Detect which cell encompasses the target text, then output its [x, y] center coordinate. 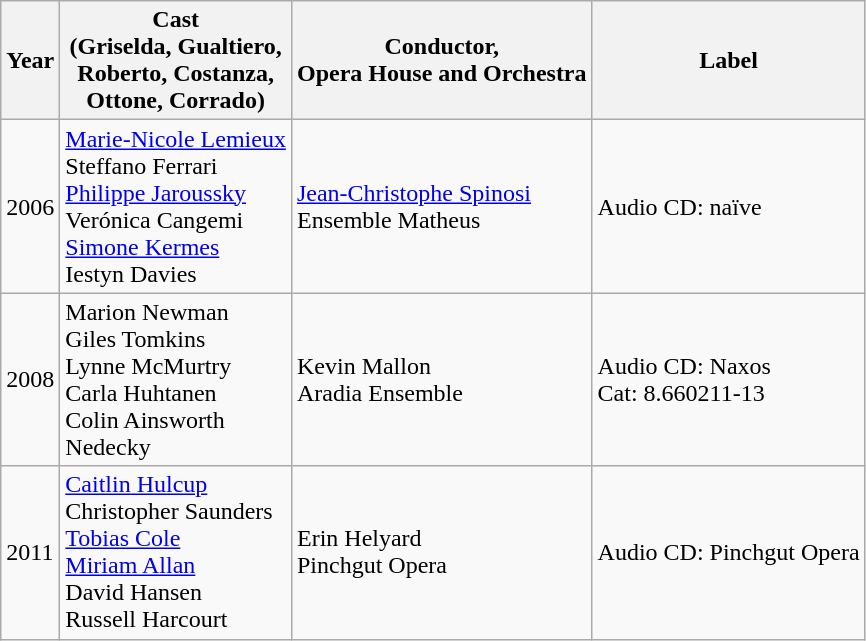
2011 [30, 552]
Marion NewmanGiles TomkinsLynne McMurtryCarla HuhtanenColin AinsworthNedecky [176, 380]
Erin HelyardPinchgut Opera [442, 552]
Label [728, 60]
2006 [30, 206]
Marie-Nicole LemieuxSteffano FerrariPhilippe Jaroussky Verónica CangemiSimone KermesIestyn Davies [176, 206]
Audio CD: Pinchgut Opera [728, 552]
Cast (Griselda, Gualtiero,Roberto, Costanza, Ottone, Corrado) [176, 60]
2008 [30, 380]
Kevin Mallon Aradia Ensemble [442, 380]
Audio CD: naïve [728, 206]
Audio CD: NaxosCat: 8.660211-13 [728, 380]
Year [30, 60]
Caitlin HulcupChristopher SaundersTobias Cole Miriam AllanDavid HansenRussell Harcourt [176, 552]
Jean-Christophe SpinosiEnsemble Matheus [442, 206]
Conductor,Opera House and Orchestra [442, 60]
